Search for the cell housing the specified text and yield its [x, y] center coordinate. 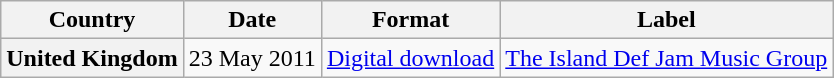
Label [666, 20]
Date [252, 20]
Format [410, 20]
Digital download [410, 58]
23 May 2011 [252, 58]
United Kingdom [92, 58]
The Island Def Jam Music Group [666, 58]
Country [92, 20]
